Locate the cell with the specified text and output its [X, Y] center coordinate. 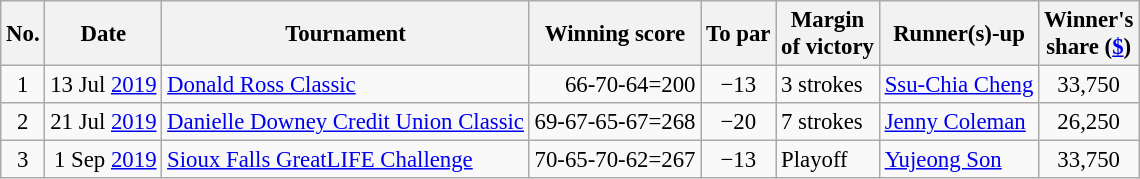
Yujeong Son [958, 160]
21 Jul 2019 [104, 122]
No. [23, 34]
3 strokes [828, 85]
Tournament [346, 34]
3 [23, 160]
Donald Ross Classic [346, 85]
1 Sep 2019 [104, 160]
Ssu-Chia Cheng [958, 85]
70-65-70-62=267 [615, 160]
Runner(s)-up [958, 34]
Jenny Coleman [958, 122]
69-67-65-67=268 [615, 122]
Date [104, 34]
Sioux Falls GreatLIFE Challenge [346, 160]
2 [23, 122]
Winning score [615, 34]
13 Jul 2019 [104, 85]
−20 [738, 122]
1 [23, 85]
Marginof victory [828, 34]
7 strokes [828, 122]
Danielle Downey Credit Union Classic [346, 122]
To par [738, 34]
26,250 [1089, 122]
Playoff [828, 160]
Winner'sshare ($) [1089, 34]
66-70-64=200 [615, 85]
